Find where the given text appears and provide that cell's center as [x, y] coordinate. 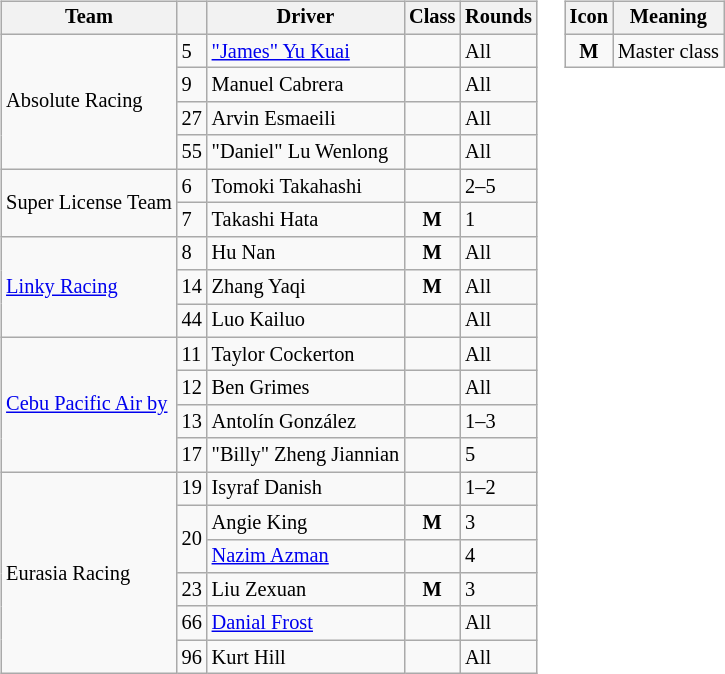
Kurt Hill [306, 657]
Manuel Cabrera [306, 85]
Meaning [668, 18]
27 [192, 119]
1–3 [498, 422]
7 [192, 220]
Linky Racing [88, 286]
Ben Grimes [306, 388]
Eurasia Racing [88, 573]
2–5 [498, 186]
Liu Zexuan [306, 590]
Master class [668, 51]
23 [192, 590]
6 [192, 186]
20 [192, 538]
Arvin Esmaeili [306, 119]
Hu Nan [306, 253]
Nazim Azman [306, 556]
12 [192, 388]
1 [498, 220]
Class [432, 18]
"Billy" Zheng Jiannian [306, 455]
Tomoki Takahashi [306, 186]
Absolute Racing [88, 102]
Rounds [498, 18]
Cebu Pacific Air by [88, 404]
1–2 [498, 489]
66 [192, 623]
Danial Frost [306, 623]
Super License Team [88, 202]
96 [192, 657]
Zhang Yaqi [306, 287]
"Daniel" Lu Wenlong [306, 152]
14 [192, 287]
17 [192, 455]
Taylor Cockerton [306, 354]
Icon [589, 18]
Driver [306, 18]
Angie King [306, 522]
Luo Kailuo [306, 321]
4 [498, 556]
8 [192, 253]
11 [192, 354]
Takashi Hata [306, 220]
44 [192, 321]
13 [192, 422]
9 [192, 85]
Isyraf Danish [306, 489]
55 [192, 152]
"James" Yu Kuai [306, 51]
Antolín González [306, 422]
19 [192, 489]
Team [88, 18]
